For the text-containing cell, return its midpoint in (X, Y) coordinate format. 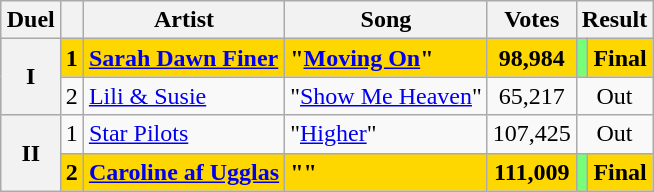
111,009 (532, 172)
Star Pilots (184, 134)
65,217 (532, 96)
"Higher" (386, 134)
Artist (184, 20)
Lili & Susie (184, 96)
Song (386, 20)
"Show Me Heaven" (386, 96)
II (30, 153)
I (30, 77)
"" (386, 172)
Duel (30, 20)
107,425 (532, 134)
Caroline af Ugglas (184, 172)
Sarah Dawn Finer (184, 58)
98,984 (532, 58)
Result (614, 20)
"Moving On" (386, 58)
Votes (532, 20)
